Scan for the cell matching the given text and deliver its (X, Y) coordinate at center. 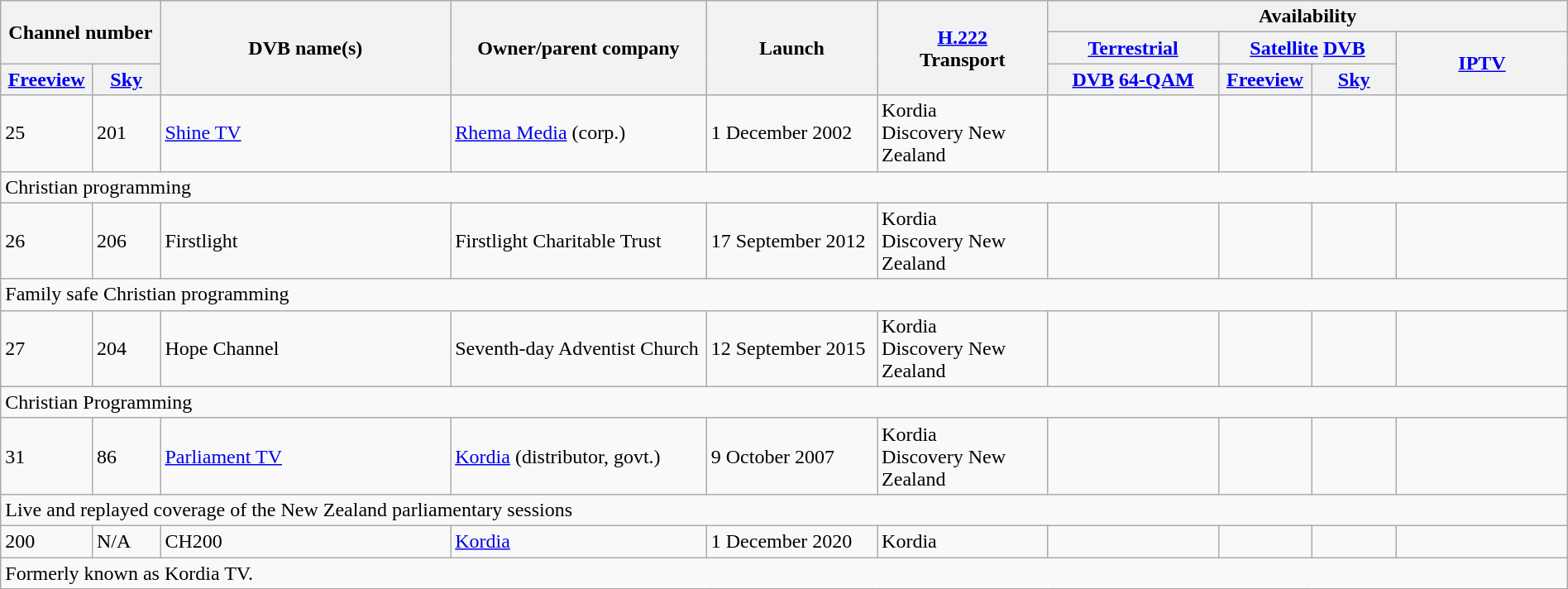
17 September 2012 (791, 241)
9 October 2007 (791, 456)
Hope Channel (306, 348)
86 (126, 456)
31 (46, 456)
Parliament TV (306, 456)
Rhema Media (corp.) (579, 133)
204 (126, 348)
206 (126, 241)
Firstlight Charitable Trust (579, 241)
Shine TV (306, 133)
Availability (1307, 17)
Channel number (81, 32)
25 (46, 133)
27 (46, 348)
Kordia (distributor, govt.) (579, 456)
1 December 2002 (791, 133)
26 (46, 241)
12 September 2015 (791, 348)
Christian Programming (784, 402)
201 (126, 133)
Seventh-day Adventist Church (579, 348)
IPTV (1482, 64)
Formerly known as Kordia TV. (784, 573)
1 December 2020 (791, 541)
Family safe Christian programming (784, 294)
Christian programming (784, 187)
CH200 (306, 541)
Owner/parent company (579, 48)
Terrestrial (1133, 48)
N/A (126, 541)
Satellite DVB (1307, 48)
200 (46, 541)
Launch (791, 48)
DVB 64-QAM (1133, 79)
H.222Transport (963, 48)
Live and replayed coverage of the New Zealand parliamentary sessions (784, 510)
Firstlight (306, 241)
DVB name(s) (306, 48)
